Return the (X, Y) coordinate for the center point of the cell that contains the specified text.  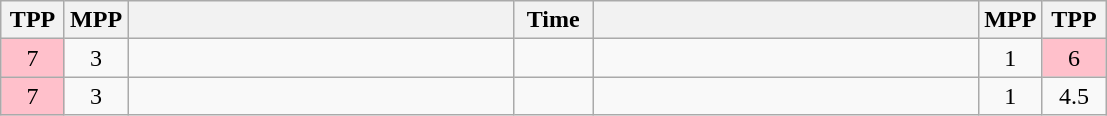
Time (554, 20)
6 (1074, 58)
4.5 (1074, 96)
